Find where the given text appears and provide that cell's center as (X, Y) coordinate. 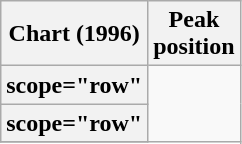
Chart (1996) (74, 34)
Peakposition (194, 34)
